Scan for the cell matching the given text and deliver its [X, Y] coordinate at center. 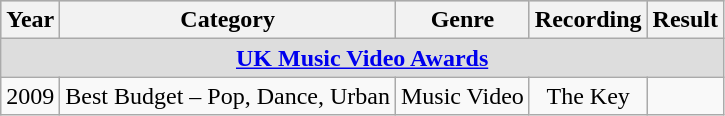
2009 [30, 96]
Year [30, 20]
Result [685, 20]
Category [228, 20]
The Key [588, 96]
Best Budget – Pop, Dance, Urban [228, 96]
Recording [588, 20]
UK Music Video Awards [362, 58]
Genre [462, 20]
Music Video [462, 96]
